Identify which cell holds the provided text, then report its (x, y) central coordinate. 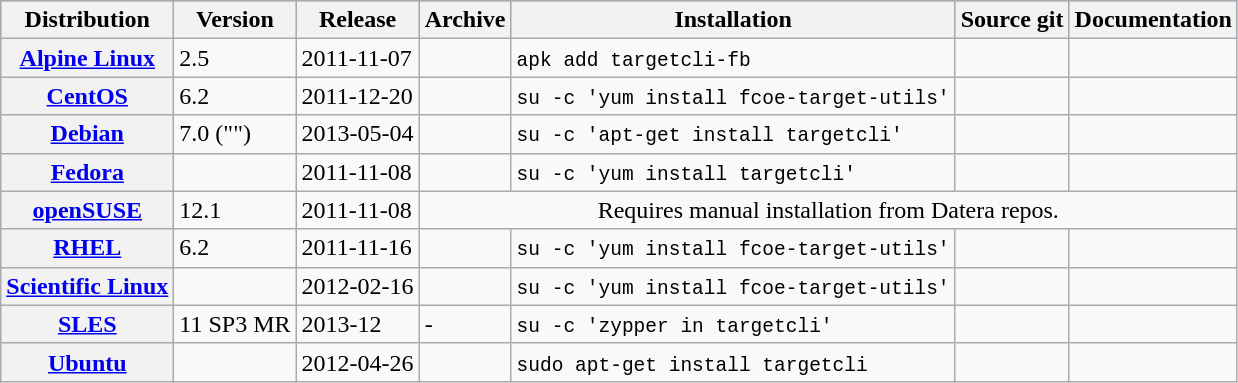
su -c 'zypper in targetcli' (733, 324)
openSUSE (88, 210)
12.1 (235, 210)
RHEL (88, 248)
Requires manual installation from Datera repos. (828, 210)
Fedora (88, 172)
su -c 'yum install targetcli' (733, 172)
apk add targetcli-fb (733, 58)
Scientific Linux (88, 286)
2013-12 (358, 324)
Debian (88, 134)
Documentation (1153, 20)
Version (235, 20)
7.0 ("") (235, 134)
Ubuntu (88, 362)
2012-04-26 (358, 362)
2013-05-04 (358, 134)
sudo apt-get install targetcli (733, 362)
SLES (88, 324)
- (465, 324)
CentOS (88, 96)
2011-11-07 (358, 58)
Source git (1012, 20)
2011-11-16 (358, 248)
Alpine Linux (88, 58)
su -c 'apt-get install targetcli' (733, 134)
Distribution (88, 20)
Installation (733, 20)
2.5 (235, 58)
2012-02-16 (358, 286)
2011-12-20 (358, 96)
Archive (465, 20)
Release (358, 20)
11 SP3 MR (235, 324)
